Return the (X, Y) coordinate for the center point of the cell that contains the specified text.  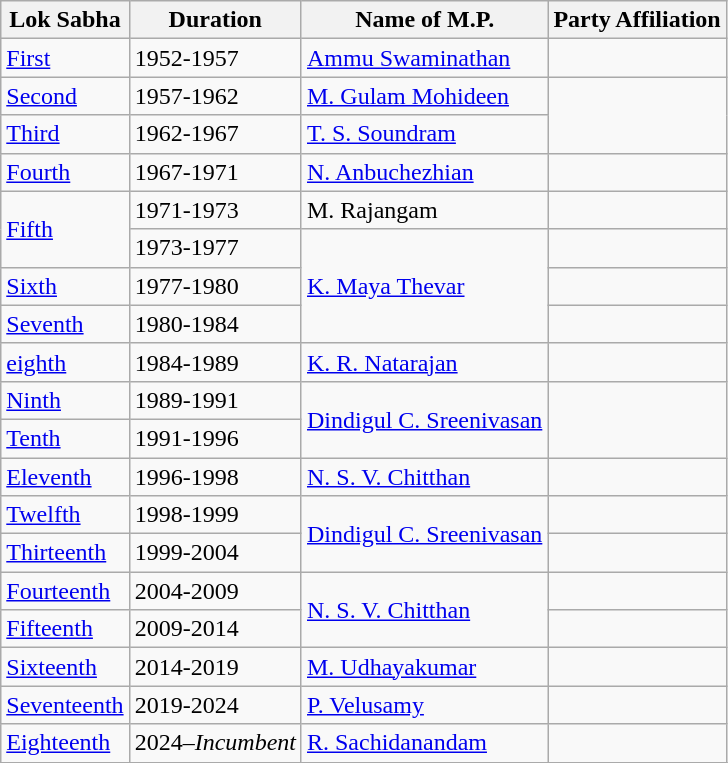
1957-1962 (215, 96)
K. R. Natarajan (424, 362)
2009-2014 (215, 629)
eighth (65, 362)
1971-1973 (215, 210)
Eleventh (65, 477)
M. Udhayakumar (424, 667)
Second (65, 96)
1962-1967 (215, 134)
1996-1998 (215, 477)
2019-2024 (215, 705)
First (65, 58)
1989-1991 (215, 400)
Third (65, 134)
Party Affiliation (637, 20)
Ammu Swaminathan (424, 58)
1952-1957 (215, 58)
1984-1989 (215, 362)
2024–Incumbent (215, 743)
Duration (215, 20)
Fourth (65, 172)
Fourteenth (65, 591)
N. Anbuchezhian (424, 172)
1998-1999 (215, 515)
Sixth (65, 286)
Name of M.P. (424, 20)
Fifth (65, 229)
M. Gulam Mohideen (424, 96)
1999-2004 (215, 553)
Twelfth (65, 515)
Ninth (65, 400)
Tenth (65, 438)
2004-2009 (215, 591)
1973-1977 (215, 248)
2014-2019 (215, 667)
T. S. Soundram (424, 134)
K. Maya Thevar (424, 286)
1980-1984 (215, 324)
Lok Sabha (65, 20)
1977-1980 (215, 286)
1967-1971 (215, 172)
Fifteenth (65, 629)
Seventeenth (65, 705)
M. Rajangam (424, 210)
R. Sachidanandam (424, 743)
1991-1996 (215, 438)
Eighteenth (65, 743)
Sixteenth (65, 667)
P. Velusamy (424, 705)
Thirteenth (65, 553)
Seventh (65, 324)
